Output the (X, Y) coordinate of the center of the cell containing the given text.  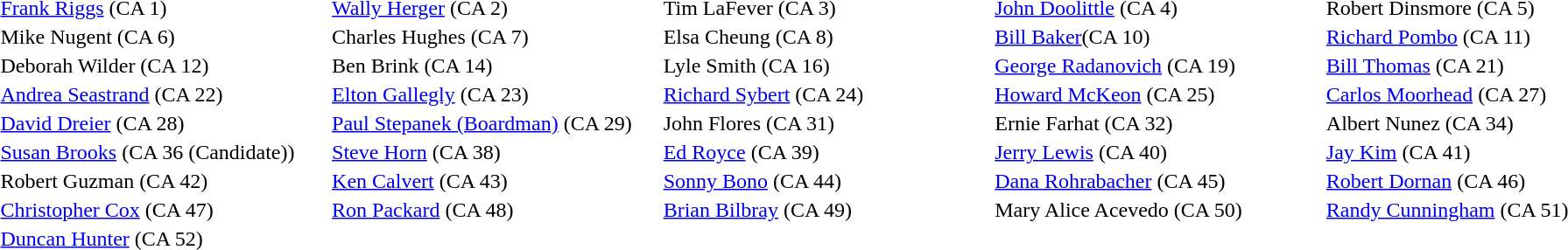
Mary Alice Acevedo (CA 50) (1158, 210)
Elton Gallegly (CA 23) (496, 94)
Howard McKeon (CA 25) (1158, 94)
Ben Brink (CA 14) (496, 66)
Ed Royce (CA 39) (826, 152)
Charles Hughes (CA 7) (496, 37)
Bill Baker(CA 10) (1158, 37)
Paul Stepanek (Boardman) (CA 29) (496, 123)
Ernie Farhat (CA 32) (1158, 123)
Ron Packard (CA 48) (496, 210)
John Flores (CA 31) (826, 123)
Lyle Smith (CA 16) (826, 66)
Elsa Cheung (CA 8) (826, 37)
Ken Calvert (CA 43) (496, 181)
Dana Rohrabacher (CA 45) (1158, 181)
Sonny Bono (CA 44) (826, 181)
Brian Bilbray (CA 49) (826, 210)
Steve Horn (CA 38) (496, 152)
George Radanovich (CA 19) (1158, 66)
Richard Sybert (CA 24) (826, 94)
Jerry Lewis (CA 40) (1158, 152)
